Output the [X, Y] coordinate of the center of the cell containing the given text.  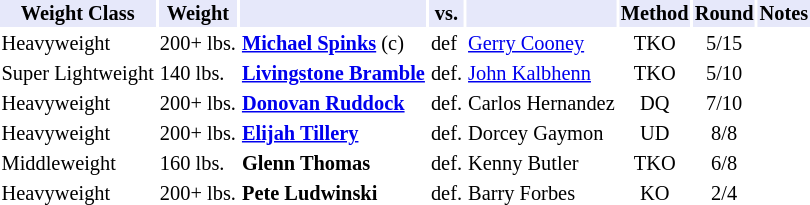
6/8 [724, 164]
UD [654, 134]
Weight [198, 14]
160 lbs. [198, 164]
Dorcey Gaymon [542, 134]
Method [654, 14]
8/8 [724, 134]
5/10 [724, 74]
John Kalbhenn [542, 74]
Livingstone Bramble [333, 74]
vs. [446, 14]
Elijah Tillery [333, 134]
DQ [654, 104]
Gerry Cooney [542, 44]
Super Lightweight [78, 74]
7/10 [724, 104]
Middleweight [78, 164]
Round [724, 14]
5/15 [724, 44]
Donovan Ruddock [333, 104]
Weight Class [78, 14]
Glenn Thomas [333, 164]
Carlos Hernandez [542, 104]
Kenny Butler [542, 164]
Michael Spinks (c) [333, 44]
140 lbs. [198, 74]
def [446, 44]
Notes [784, 14]
